From the cell containing the given text, extract its center point as (x, y) coordinate. 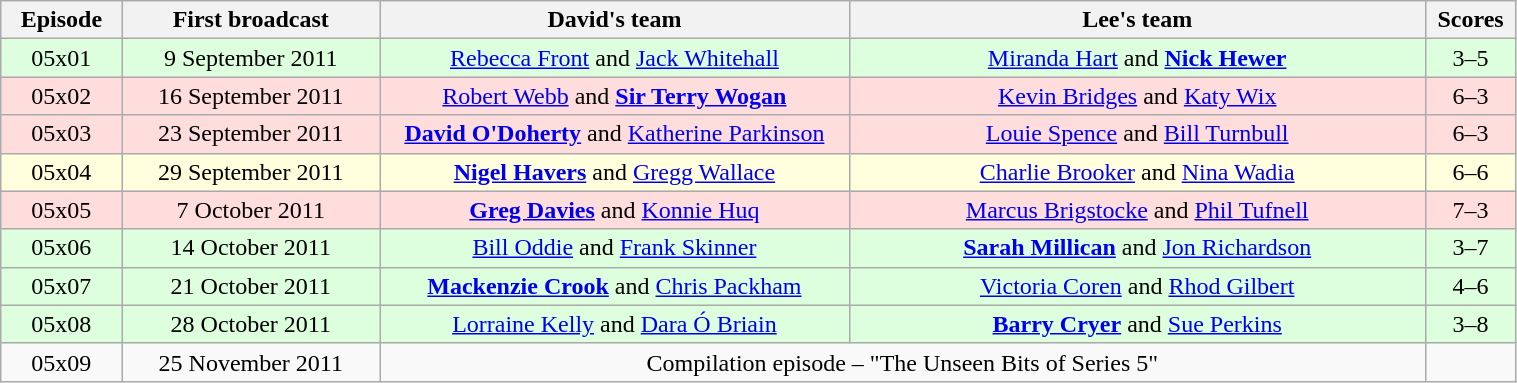
3–5 (1470, 58)
Greg Davies and Konnie Huq (615, 210)
25 November 2011 (251, 362)
05x01 (62, 58)
Charlie Brooker and Nina Wadia (1137, 172)
05x05 (62, 210)
Louie Spence and Bill Turnbull (1137, 134)
Lee's team (1137, 20)
05x03 (62, 134)
Sarah Millican and Jon Richardson (1137, 248)
Victoria Coren and Rhod Gilbert (1137, 286)
Rebecca Front and Jack Whitehall (615, 58)
21 October 2011 (251, 286)
Episode (62, 20)
Kevin Bridges and Katy Wix (1137, 96)
First broadcast (251, 20)
9 September 2011 (251, 58)
16 September 2011 (251, 96)
3–8 (1470, 324)
Robert Webb and Sir Terry Wogan (615, 96)
28 October 2011 (251, 324)
05x09 (62, 362)
05x06 (62, 248)
Nigel Havers and Gregg Wallace (615, 172)
Compilation episode – "The Unseen Bits of Series 5" (903, 362)
Scores (1470, 20)
David O'Doherty and Katherine Parkinson (615, 134)
05x02 (62, 96)
05x08 (62, 324)
4–6 (1470, 286)
05x04 (62, 172)
Miranda Hart and Nick Hewer (1137, 58)
3–7 (1470, 248)
Marcus Brigstocke and Phil Tufnell (1137, 210)
6–6 (1470, 172)
Lorraine Kelly and Dara Ó Briain (615, 324)
7–3 (1470, 210)
7 October 2011 (251, 210)
Barry Cryer and Sue Perkins (1137, 324)
29 September 2011 (251, 172)
14 October 2011 (251, 248)
David's team (615, 20)
23 September 2011 (251, 134)
Bill Oddie and Frank Skinner (615, 248)
Mackenzie Crook and Chris Packham (615, 286)
05x07 (62, 286)
